For the text-containing cell, return its midpoint in [x, y] coordinate format. 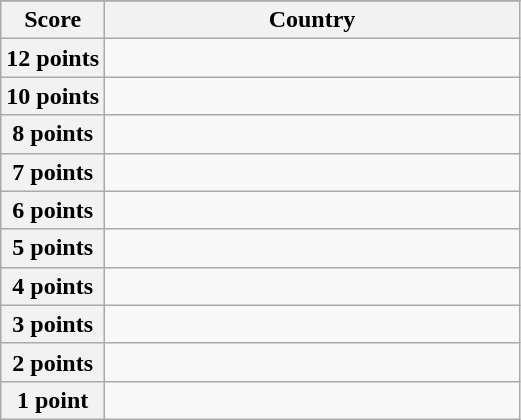
5 points [53, 248]
2 points [53, 362]
Score [53, 20]
8 points [53, 134]
12 points [53, 58]
1 point [53, 400]
10 points [53, 96]
Country [312, 20]
7 points [53, 172]
4 points [53, 286]
6 points [53, 210]
3 points [53, 324]
